Pinpoint the cell where the given text exists, returning its (x, y) midpoint coordinate. 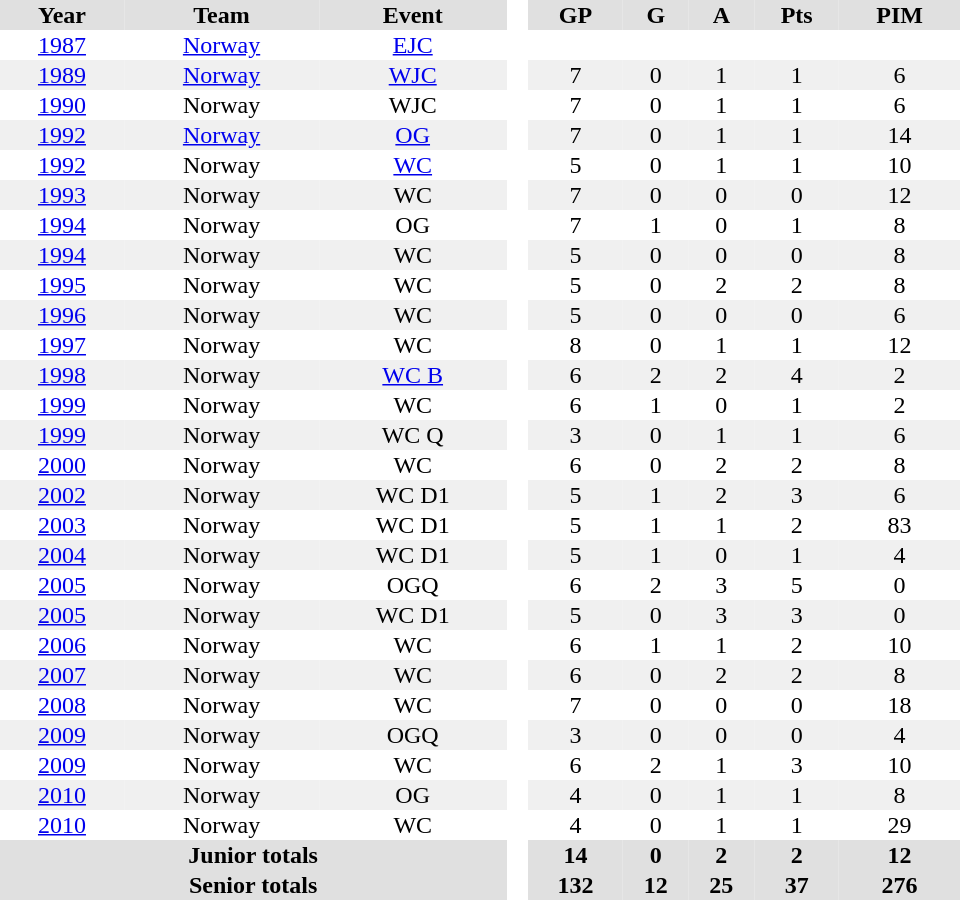
1996 (62, 315)
1998 (62, 375)
2006 (62, 645)
2004 (62, 555)
37 (796, 885)
29 (900, 825)
2007 (62, 675)
Event (412, 15)
1989 (62, 75)
1997 (62, 345)
18 (900, 705)
Senior totals (253, 885)
2008 (62, 705)
PIM (900, 15)
GP (576, 15)
25 (722, 885)
EJC (412, 45)
Pts (796, 15)
A (722, 15)
2002 (62, 495)
G (656, 15)
1990 (62, 105)
2000 (62, 465)
Year (62, 15)
WC Q (412, 435)
1987 (62, 45)
276 (900, 885)
1995 (62, 285)
132 (576, 885)
Junior totals (253, 855)
83 (900, 525)
1993 (62, 195)
WC B (412, 375)
2003 (62, 525)
Team (222, 15)
